Search for the cell housing the specified text and yield its (X, Y) center coordinate. 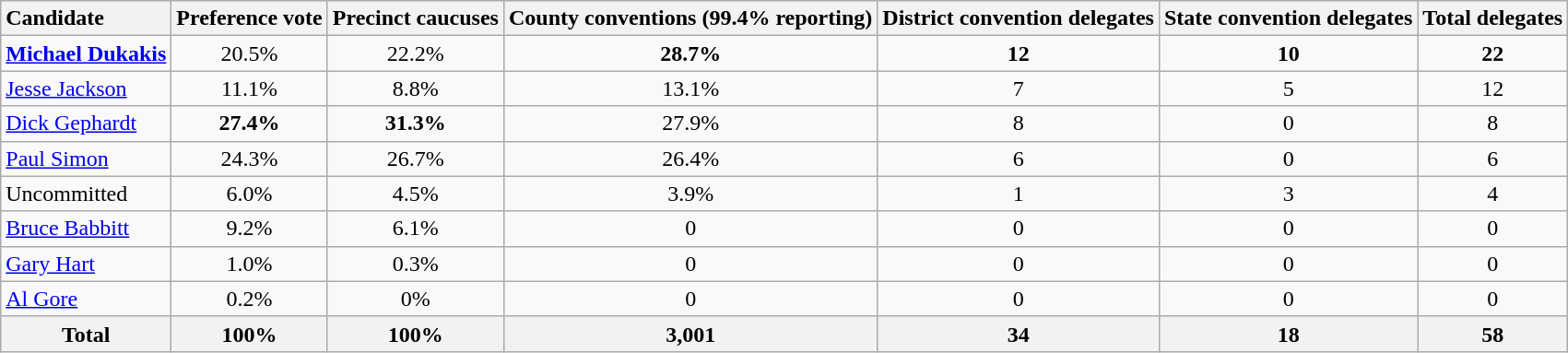
11.1% (249, 88)
3.9% (690, 194)
26.7% (415, 159)
6.0% (249, 194)
22.2% (415, 53)
Preference vote (249, 18)
Gary Hart (87, 264)
7 (1019, 88)
Bruce Babbitt (87, 229)
27.4% (249, 124)
4.5% (415, 194)
District convention delegates (1019, 18)
31.3% (415, 124)
24.3% (249, 159)
9.2% (249, 229)
58 (1493, 334)
3 (1288, 194)
State convention delegates (1288, 18)
13.1% (690, 88)
1.0% (249, 264)
0.3% (415, 264)
22 (1493, 53)
Jesse Jackson (87, 88)
20.5% (249, 53)
0.2% (249, 299)
18 (1288, 334)
4 (1493, 194)
Precinct caucuses (415, 18)
6.1% (415, 229)
34 (1019, 334)
Candidate (87, 18)
County conventions (99.4% reporting) (690, 18)
28.7% (690, 53)
Paul Simon (87, 159)
Total (87, 334)
3,001 (690, 334)
1 (1019, 194)
27.9% (690, 124)
26.4% (690, 159)
Uncommitted (87, 194)
5 (1288, 88)
10 (1288, 53)
Michael Dukakis (87, 53)
0% (415, 299)
Dick Gephardt (87, 124)
Al Gore (87, 299)
Total delegates (1493, 18)
8.8% (415, 88)
